Scan for the cell matching the given text and deliver its (X, Y) coordinate at center. 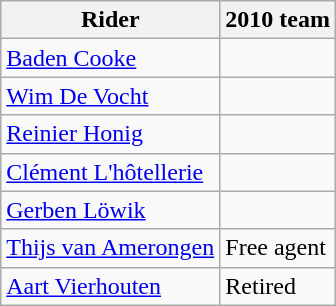
Reinier Honig (110, 134)
Wim De Vocht (110, 96)
Aart Vierhouten (110, 286)
Retired (278, 286)
2010 team (278, 20)
Free agent (278, 248)
Baden Cooke (110, 58)
Thijs van Amerongen (110, 248)
Clément L'hôtellerie (110, 172)
Gerben Löwik (110, 210)
Rider (110, 20)
